Provide the (x, y) coordinate of the cell's center where the given text is located.  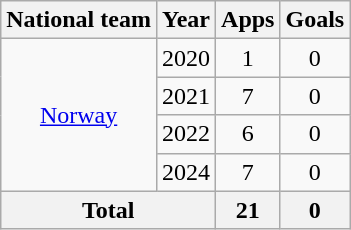
2024 (186, 172)
National team (79, 20)
Apps (248, 20)
2021 (186, 96)
2020 (186, 58)
21 (248, 210)
6 (248, 134)
Goals (315, 20)
1 (248, 58)
2022 (186, 134)
Year (186, 20)
Total (108, 210)
Norway (79, 115)
